For the text-containing cell, return its midpoint in [x, y] coordinate format. 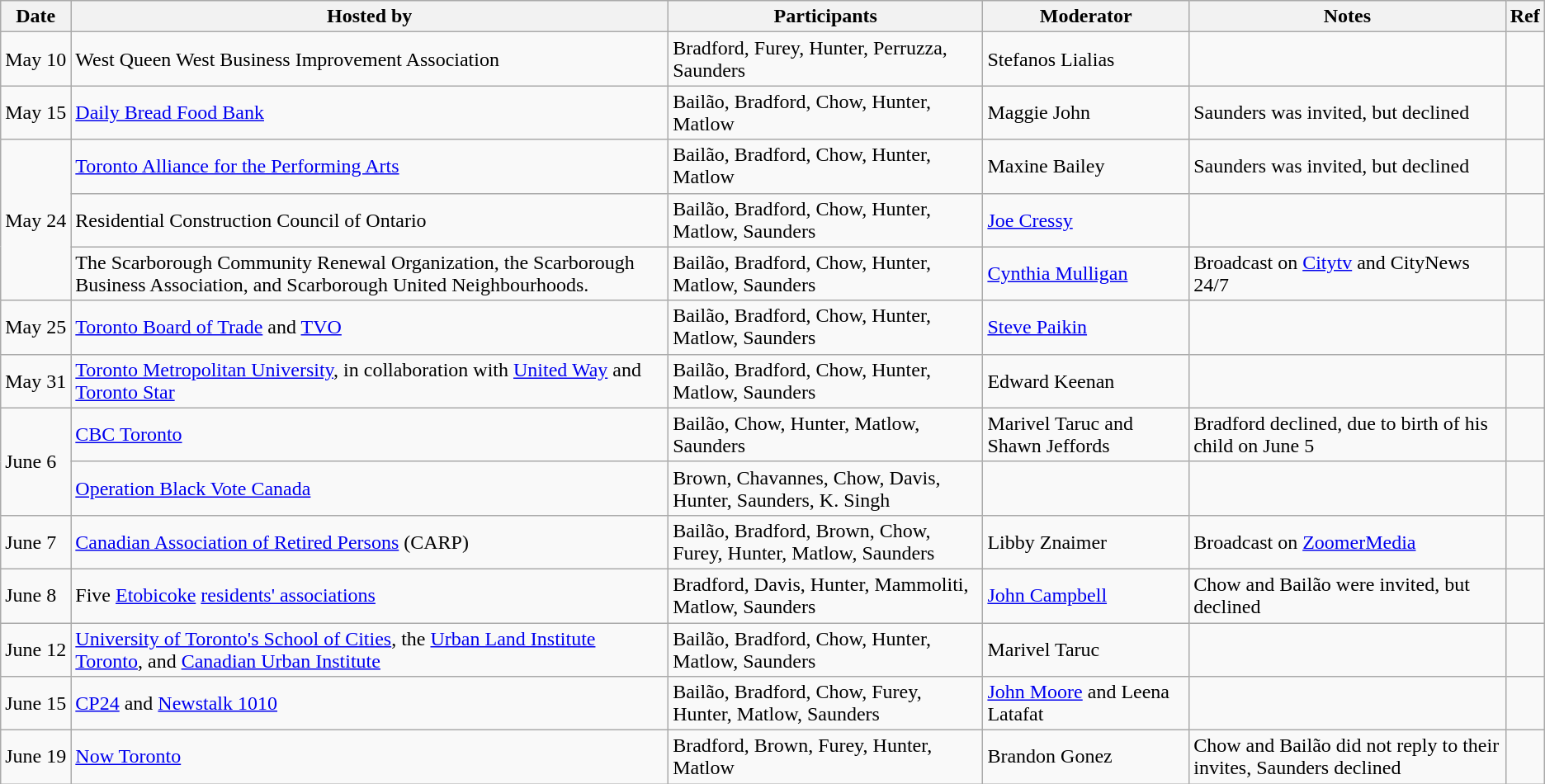
John Campbell [1086, 596]
Bradford declined, due to birth of his child on June 5 [1347, 434]
Broadcast on Citytv and CityNews 24/7 [1347, 274]
May 10 [36, 59]
May 24 [36, 220]
Cynthia Mulligan [1086, 274]
Participants [825, 17]
Residential Construction Council of Ontario [370, 220]
Five Etobicoke residents' associations [370, 596]
May 25 [36, 327]
June 7 [36, 541]
Now Toronto [370, 758]
June 6 [36, 461]
Edward Keenan [1086, 381]
Maxine Bailey [1086, 167]
Stefanos Lialias [1086, 59]
Toronto Board of Trade and TVO [370, 327]
Daily Bread Food Bank [370, 112]
June 15 [36, 703]
Canadian Association of Retired Persons (CARP) [370, 541]
Operation Black Vote Canada [370, 489]
CBC Toronto [370, 434]
Marivel Taruc and Shawn Jeffords [1086, 434]
May 31 [36, 381]
Ref [1525, 17]
Joe Cressy [1086, 220]
CP24 and Newstalk 1010 [370, 703]
Brown, Chavannes, Chow, Davis, Hunter, Saunders, K. Singh [825, 489]
West Queen West Business Improvement Association [370, 59]
Moderator [1086, 17]
Bradford, Furey, Hunter, Perruzza, Saunders [825, 59]
Broadcast on ZoomerMedia [1347, 541]
The Scarborough Community Renewal Organization, the Scarborough Business Association, and Scarborough United Neighbourhoods. [370, 274]
June 19 [36, 758]
Maggie John [1086, 112]
May 15 [36, 112]
Bailão, Chow, Hunter, Matlow, Saunders [825, 434]
June 12 [36, 649]
Chow and Bailão were invited, but declined [1347, 596]
Bailão, Bradford, Brown, Chow, Furey, Hunter, Matlow, Saunders [825, 541]
Toronto Alliance for the Performing Arts [370, 167]
Chow and Bailão did not reply to their invites, Saunders declined [1347, 758]
John Moore and Leena Latafat [1086, 703]
Libby Znaimer [1086, 541]
Steve Paikin [1086, 327]
Hosted by [370, 17]
University of Toronto's School of Cities, the Urban Land Institute Toronto, and Canadian Urban Institute [370, 649]
Brandon Gonez [1086, 758]
Notes [1347, 17]
Bradford, Brown, Furey, Hunter, Matlow [825, 758]
Toronto Metropolitan University, in collaboration with United Way and Toronto Star [370, 381]
Bradford, Davis, Hunter, Mammoliti, Matlow, Saunders [825, 596]
Marivel Taruc [1086, 649]
Bailão, Bradford, Chow, Furey, Hunter, Matlow, Saunders [825, 703]
Date [36, 17]
June 8 [36, 596]
